Locate the cell with the specified text and output its (X, Y) center coordinate. 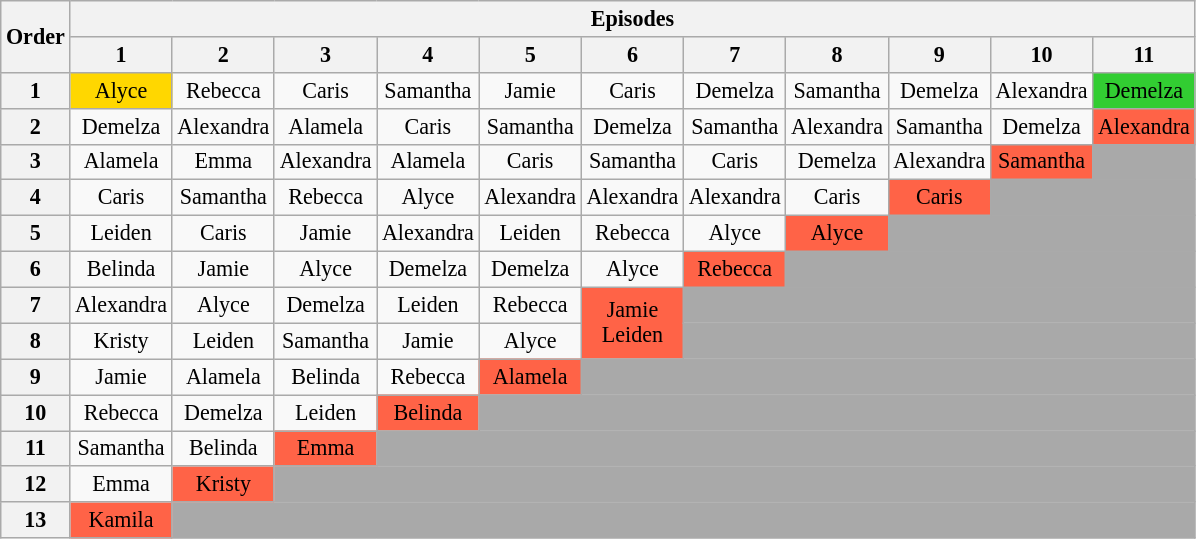
JamieLeiden (632, 323)
Episodes (632, 18)
Kamila (121, 520)
12 (36, 484)
Order (36, 36)
13 (36, 520)
